From the cell containing the given text, extract its center point as [X, Y] coordinate. 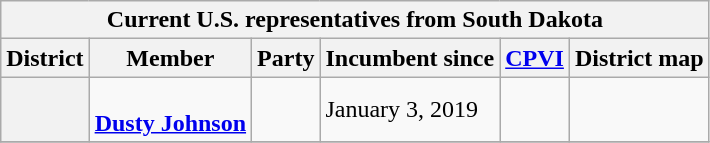
Dusty Johnson [170, 110]
Incumbent since [410, 58]
January 3, 2019 [410, 110]
Member [170, 58]
District [45, 58]
District map [639, 58]
Current U.S. representatives from South Dakota [355, 20]
Party [286, 58]
CPVI [535, 58]
